Find where the given text appears and provide that cell's center as [x, y] coordinate. 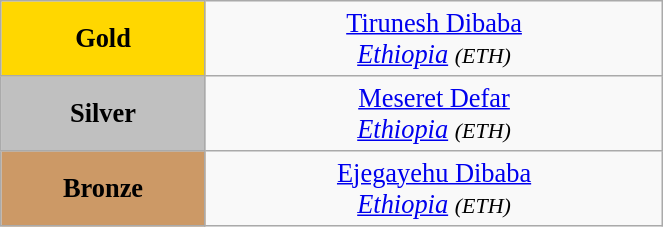
Meseret DefarEthiopia (ETH) [434, 112]
Gold [104, 38]
Ejegayehu DibabaEthiopia (ETH) [434, 188]
Silver [104, 112]
Tirunesh DibabaEthiopia (ETH) [434, 38]
Bronze [104, 188]
